Pinpoint the cell where the given text exists, returning its (X, Y) midpoint coordinate. 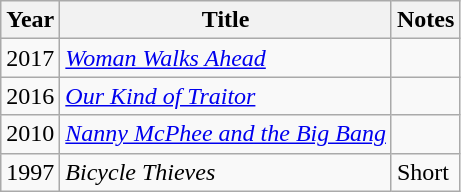
Notes (425, 20)
Bicycle Thieves (226, 172)
2016 (30, 96)
Title (226, 20)
2017 (30, 58)
Year (30, 20)
Short (425, 172)
Nanny McPhee and the Big Bang (226, 134)
Our Kind of Traitor (226, 96)
2010 (30, 134)
Woman Walks Ahead (226, 58)
1997 (30, 172)
